Find where the given text appears and provide that cell's center as [x, y] coordinate. 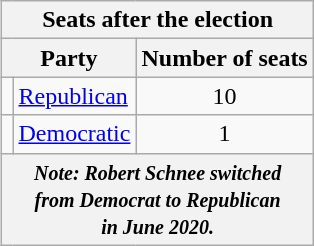
Democratic [74, 134]
Number of seats [224, 58]
10 [224, 96]
Party [69, 58]
Seats after the election [158, 20]
Note: Robert Schnee switchedfrom Democrat to Republicanin June 2020. [158, 199]
1 [224, 134]
Republican [74, 96]
